Provide the [x, y] coordinate of the cell's center where the given text is located.  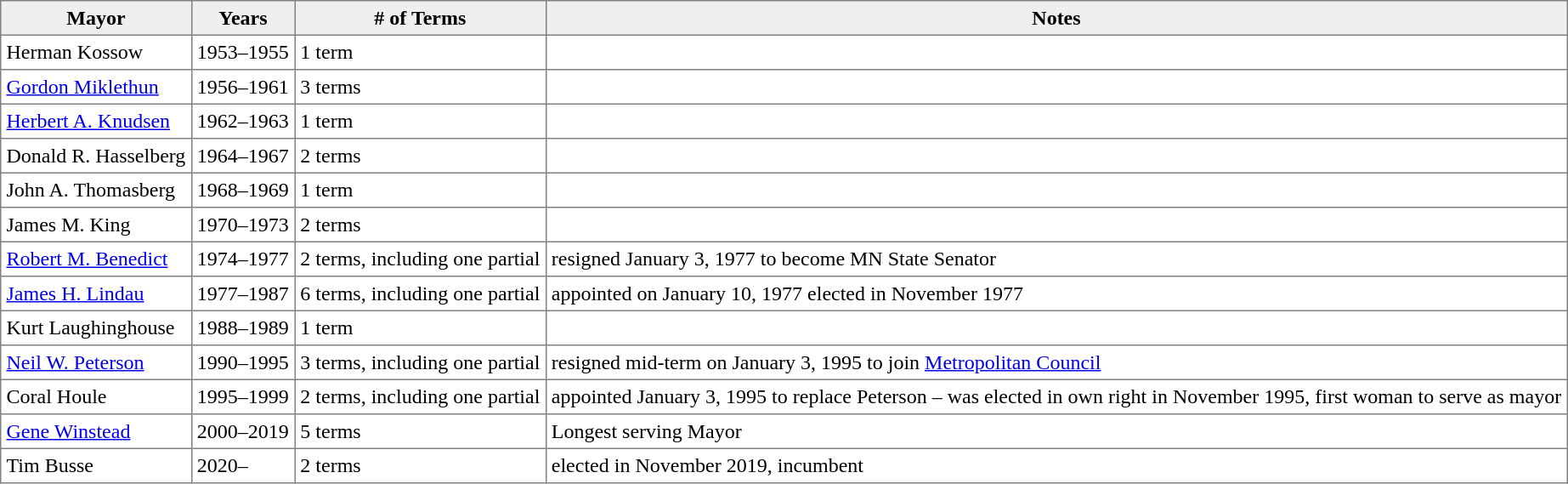
Years [243, 18]
Kurt Laughinghouse [96, 327]
1974–1977 [243, 259]
Notes [1056, 18]
1970–1973 [243, 225]
appointed January 3, 1995 to replace Peterson – was elected in own right in November 1995, first woman to serve as mayor [1056, 396]
Robert M. Benedict [96, 259]
# of Terms [420, 18]
1988–1989 [243, 327]
Gordon Miklethun [96, 87]
Herman Kossow [96, 52]
Tim Busse [96, 465]
2020– [243, 465]
5 terms [420, 431]
1962–1963 [243, 121]
appointed on January 10, 1977 elected in November 1977 [1056, 293]
Mayor [96, 18]
Gene Winstead [96, 431]
resigned mid-term on January 3, 1995 to join Metropolitan Council [1056, 362]
3 terms, including one partial [420, 362]
James H. Lindau [96, 293]
3 terms [420, 87]
2000–2019 [243, 431]
resigned January 3, 1977 to become MN State Senator [1056, 259]
1995–1999 [243, 396]
1956–1961 [243, 87]
Donald R. Hasselberg [96, 156]
1990–1995 [243, 362]
John A. Thomasberg [96, 190]
James M. King [96, 225]
1953–1955 [243, 52]
Neil W. Peterson [96, 362]
Herbert A. Knudsen [96, 121]
1964–1967 [243, 156]
Longest serving Mayor [1056, 431]
Coral Houle [96, 396]
elected in November 2019, incumbent [1056, 465]
1977–1987 [243, 293]
6 terms, including one partial [420, 293]
1968–1969 [243, 190]
